Search for the cell housing the specified text and yield its [X, Y] center coordinate. 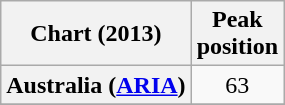
63 [237, 85]
Peakposition [237, 34]
Chart (2013) [96, 34]
Australia (ARIA) [96, 85]
